Provide the (x, y) coordinate of the cell's center where the given text is located.  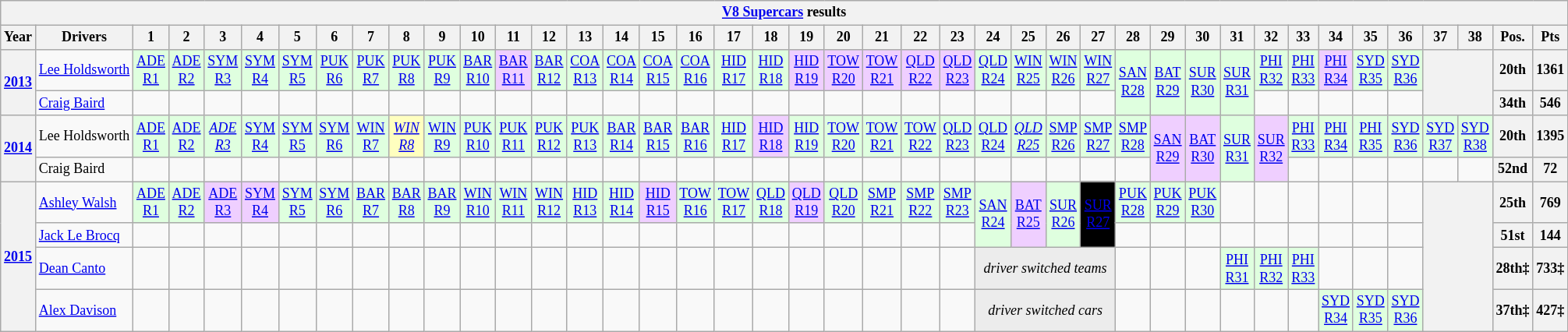
PUKR12 (549, 136)
driver switched teams (1046, 269)
QLDR18 (771, 203)
BARR10 (478, 70)
COAR15 (658, 70)
SMPR27 (1098, 136)
PUKR7 (371, 70)
2013 (19, 83)
BARR11 (514, 70)
51st (1513, 235)
PUKR10 (478, 136)
16 (696, 37)
BATR29 (1168, 83)
PUKR8 (406, 70)
PHIR31 (1237, 269)
25th (1513, 203)
769 (1550, 203)
SMPR28 (1134, 136)
18 (771, 37)
15 (658, 37)
29 (1168, 37)
9 (442, 37)
22 (920, 37)
PUKR13 (585, 136)
72 (1550, 170)
PUKR6 (334, 70)
Drivers (84, 37)
37th‡ (1513, 310)
SANR29 (1168, 148)
31 (1237, 37)
144 (1550, 235)
SANR28 (1134, 83)
BARR12 (549, 70)
TOWR16 (696, 203)
WINR11 (514, 203)
Dean Canto (84, 269)
QLDR20 (844, 203)
WINR10 (478, 203)
PHIR35 (1371, 136)
1361 (1550, 70)
COAR16 (696, 70)
PUKR11 (514, 136)
SYDR38 (1475, 136)
13 (585, 37)
Jack Le Brocq (84, 235)
WINR7 (371, 136)
PUKR9 (442, 70)
Alex Davison (84, 310)
SURR26 (1064, 215)
V8 Supercars results (784, 12)
TOWR22 (920, 136)
BATR30 (1202, 148)
1395 (1550, 136)
BARR14 (622, 136)
SYMR3 (223, 70)
28th‡ (1513, 269)
SMPR26 (1064, 136)
PUKR28 (1134, 203)
HIDR14 (622, 203)
2015 (19, 256)
driver switched cars (1046, 310)
26 (1064, 37)
BARR8 (406, 203)
52nd (1513, 170)
WINR27 (1098, 70)
SANR24 (993, 215)
1 (151, 37)
14 (622, 37)
COAR14 (622, 70)
30 (1202, 37)
BARR15 (658, 136)
36 (1405, 37)
QLDR22 (920, 70)
PUKR29 (1168, 203)
32 (1271, 37)
SMPR21 (881, 203)
WINR25 (1028, 70)
10 (478, 37)
23 (957, 37)
WINR12 (549, 203)
733‡ (1550, 269)
BARR7 (371, 203)
28 (1134, 37)
WINR8 (406, 136)
34 (1336, 37)
6 (334, 37)
20 (844, 37)
2014 (19, 148)
HIDR15 (658, 203)
COAR13 (585, 70)
HIDR13 (585, 203)
17 (733, 37)
PUKR30 (1202, 203)
427‡ (1550, 310)
8 (406, 37)
11 (514, 37)
25 (1028, 37)
Year (19, 37)
SMPR22 (920, 203)
24 (993, 37)
BARR16 (696, 136)
27 (1098, 37)
7 (371, 37)
SURR32 (1271, 148)
2 (186, 37)
5 (297, 37)
34th (1513, 103)
SURR30 (1202, 83)
33 (1304, 37)
SYDR34 (1336, 310)
12 (549, 37)
19 (806, 37)
SYDR37 (1441, 136)
SMPR23 (957, 203)
Ashley Walsh (84, 203)
WINR9 (442, 136)
Pos. (1513, 37)
35 (1371, 37)
QLDR19 (806, 203)
546 (1550, 103)
QLDR25 (1028, 136)
TOWR17 (733, 203)
38 (1475, 37)
WINR26 (1064, 70)
BATR25 (1028, 215)
3 (223, 37)
BARR9 (442, 203)
4 (260, 37)
37 (1441, 37)
21 (881, 37)
Pts (1550, 37)
SURR27 (1098, 215)
